Identify which cell holds the provided text, then report its [X, Y] central coordinate. 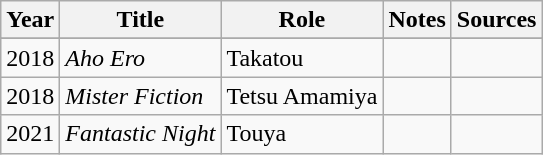
2021 [30, 134]
Notes [417, 20]
Tetsu Amamiya [302, 96]
Takatou [302, 58]
Touya [302, 134]
Title [140, 20]
Mister Fiction [140, 96]
Role [302, 20]
Sources [496, 20]
Aho Ero [140, 58]
Year [30, 20]
Fantastic Night [140, 134]
